For the text-containing cell, return its midpoint in (x, y) coordinate format. 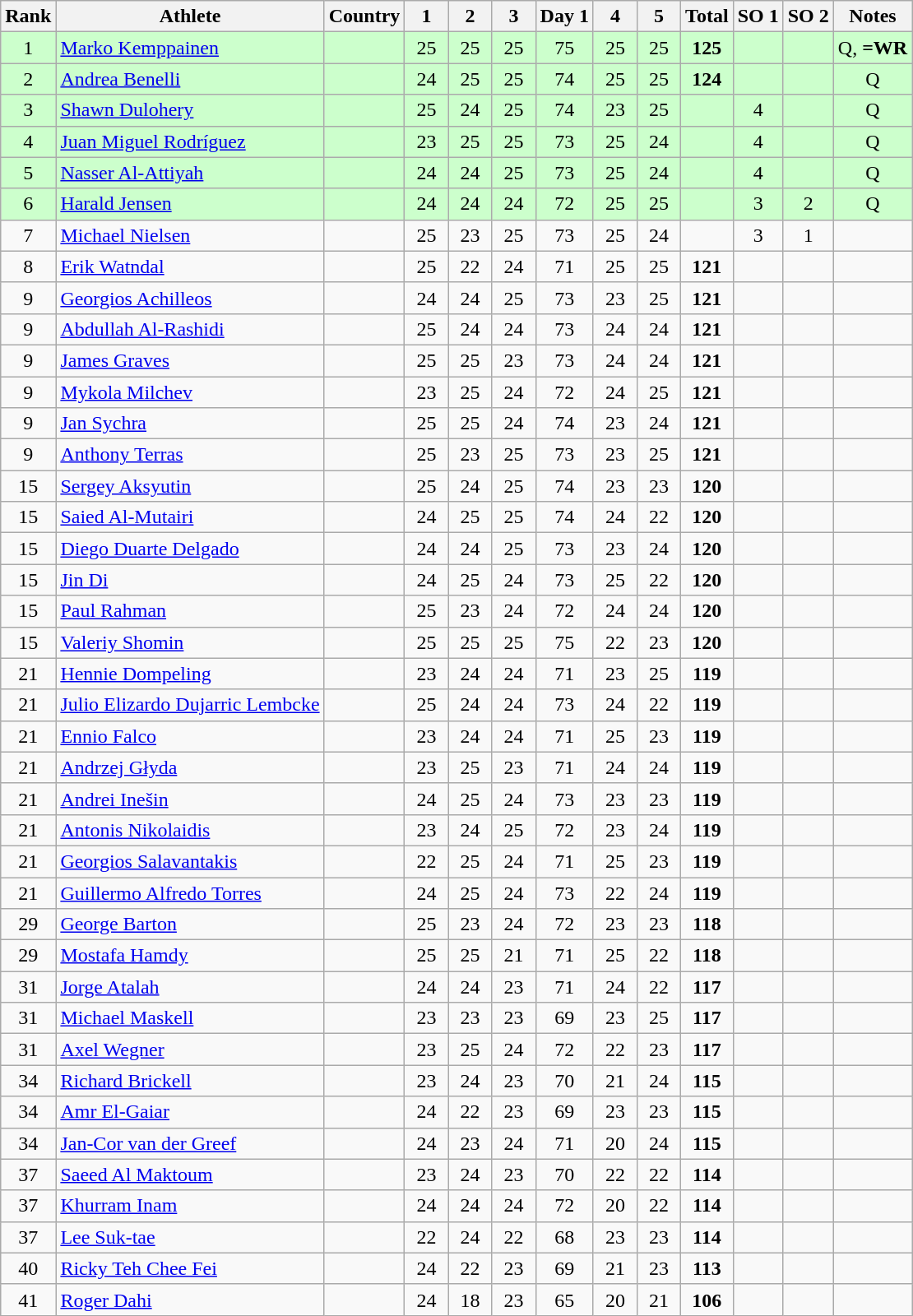
Juan Miguel Rodríguez (190, 141)
Harald Jensen (190, 204)
Valeriy Shomin (190, 642)
Country (364, 16)
Andrei Inešin (190, 799)
Athlete (190, 16)
Ricky Teh Chee Fei (190, 1268)
6 (28, 204)
James Graves (190, 360)
Antonis Nikolaidis (190, 830)
Diego Duarte Delgado (190, 549)
Saied Al-Mutairi (190, 517)
65 (564, 1300)
Khurram Inam (190, 1206)
Richard Brickell (190, 1081)
Total (707, 16)
SO 1 (758, 16)
Andrzej Głyda (190, 767)
Sergey Aksyutin (190, 486)
Michael Maskell (190, 1018)
Abdullah Al-Rashidi (190, 329)
40 (28, 1268)
Michael Nielsen (190, 235)
Q, =WR (872, 48)
41 (28, 1300)
Paul Rahman (190, 611)
Marko Kemppainen (190, 48)
Ennio Falco (190, 736)
7 (28, 235)
Jin Di (190, 580)
68 (564, 1237)
106 (707, 1300)
Mykola Milchev (190, 392)
Jan Sychra (190, 424)
Saeed Al Maktoum (190, 1175)
Mostafa Hamdy (190, 956)
Nasser Al-Attiyah (190, 173)
113 (707, 1268)
Shawn Dulohery (190, 110)
Georgios Salavantakis (190, 861)
Georgios Achilleos (190, 298)
George Barton (190, 924)
125 (707, 48)
18 (470, 1300)
Hennie Dompeling (190, 674)
SO 2 (808, 16)
Day 1 (564, 16)
Lee Suk-tae (190, 1237)
8 (28, 266)
Julio Elizardo Dujarric Lembcke (190, 705)
Guillermo Alfredo Torres (190, 892)
Amr El-Gaiar (190, 1112)
Jorge Atalah (190, 987)
Erik Watndal (190, 266)
Roger Dahi (190, 1300)
Anthony Terras (190, 455)
124 (707, 79)
Notes (872, 16)
Axel Wegner (190, 1050)
Jan-Cor van der Greef (190, 1143)
Andrea Benelli (190, 79)
Rank (28, 16)
